Detect which cell encompasses the target text, then output its (x, y) center coordinate. 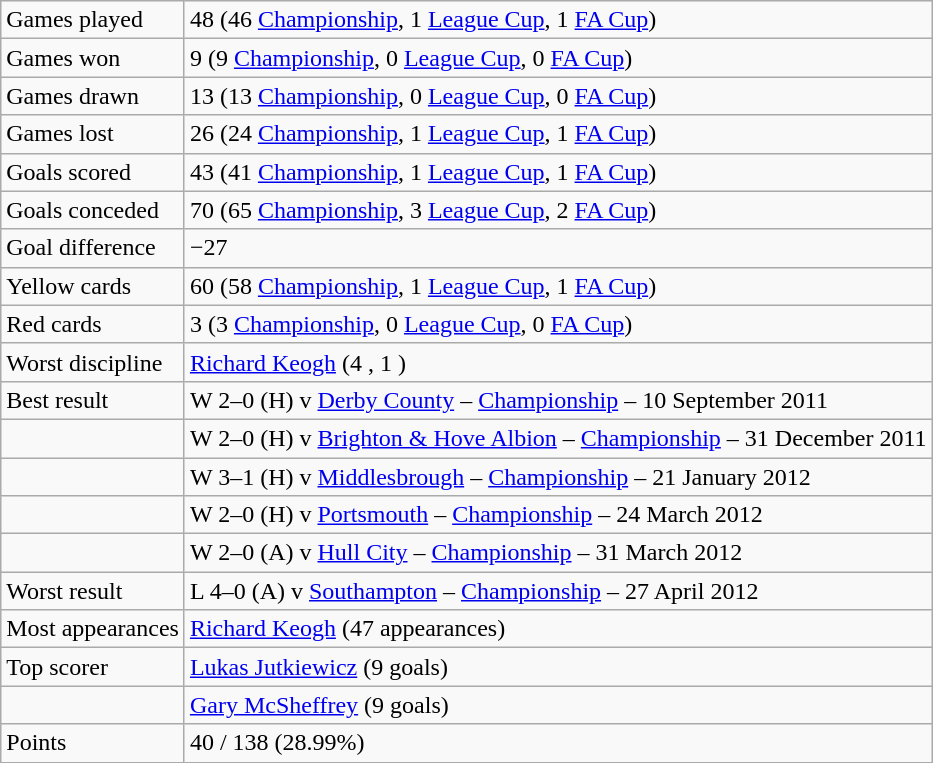
3 (3 Championship, 0 League Cup, 0 FA Cup) (558, 324)
Richard Keogh (47 appearances) (558, 629)
60 (58 Championship, 1 League Cup, 1 FA Cup) (558, 286)
W 2–0 (A) v Hull City – Championship – 31 March 2012 (558, 553)
Yellow cards (93, 286)
Lukas Jutkiewicz (9 goals) (558, 667)
Worst result (93, 591)
Top scorer (93, 667)
Red cards (93, 324)
Worst discipline (93, 362)
Best result (93, 400)
Games drawn (93, 96)
Games lost (93, 134)
Goals scored (93, 172)
Richard Keogh (4 , 1 ) (558, 362)
70 (65 Championship, 3 League Cup, 2 FA Cup) (558, 210)
W 2–0 (H) v Derby County – Championship – 10 September 2011 (558, 400)
W 3–1 (H) v Middlesbrough – Championship – 21 January 2012 (558, 477)
13 (13 Championship, 0 League Cup, 0 FA Cup) (558, 96)
40 / 138 (28.99%) (558, 743)
L 4–0 (A) v Southampton – Championship – 27 April 2012 (558, 591)
43 (41 Championship, 1 League Cup, 1 FA Cup) (558, 172)
Goals conceded (93, 210)
−27 (558, 248)
Games played (93, 20)
Gary McSheffrey (9 goals) (558, 705)
48 (46 Championship, 1 League Cup, 1 FA Cup) (558, 20)
9 (9 Championship, 0 League Cup, 0 FA Cup) (558, 58)
26 (24 Championship, 1 League Cup, 1 FA Cup) (558, 134)
Goal difference (93, 248)
W 2–0 (H) v Brighton & Hove Albion – Championship – 31 December 2011 (558, 438)
Points (93, 743)
Most appearances (93, 629)
W 2–0 (H) v Portsmouth – Championship – 24 March 2012 (558, 515)
Games won (93, 58)
